Identify which cell holds the provided text, then report its [x, y] central coordinate. 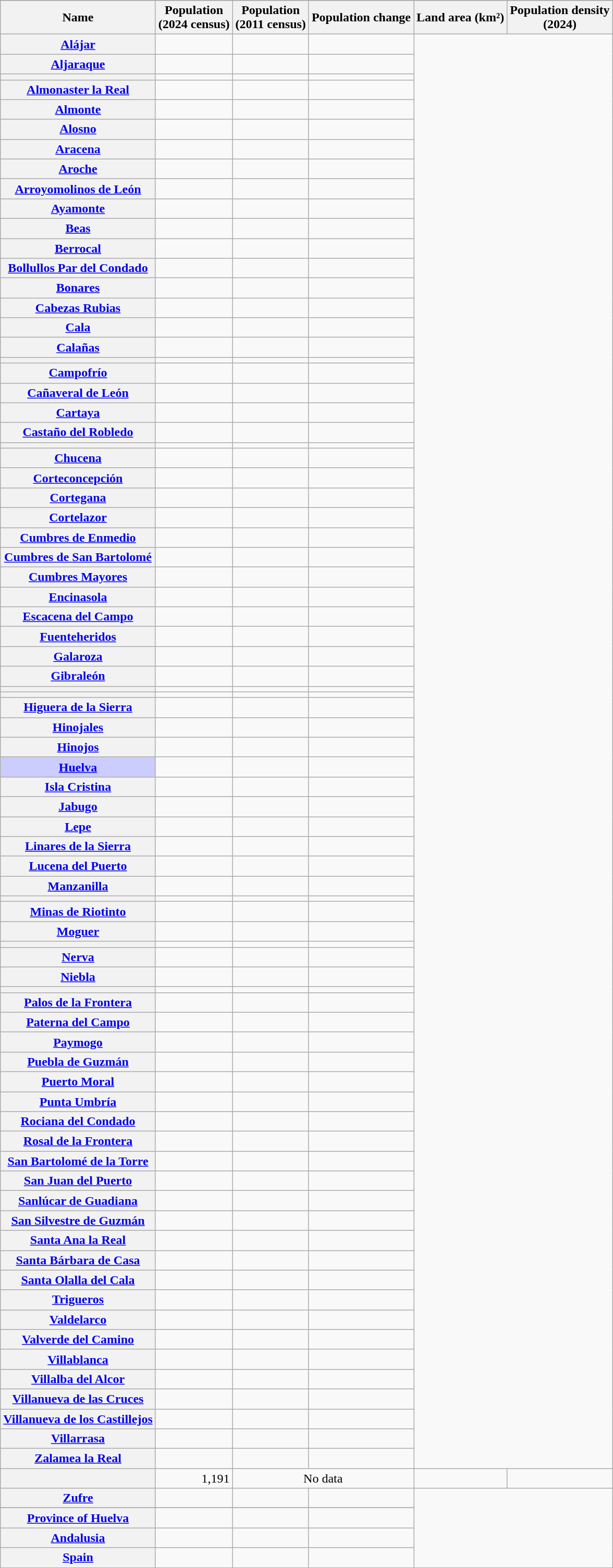
Cumbres de Enmedio [78, 537]
Villalba del Alcor [78, 1379]
Province of Huelva [78, 1518]
Villarrasa [78, 1439]
Alájar [78, 44]
San Bartolomé de la Torre [78, 1161]
Land area (km²) [461, 18]
Paterna del Campo [78, 1022]
Palos de la Frontera [78, 1002]
Campofrío [78, 373]
Escacena del Campo [78, 617]
Bonares [78, 288]
Beas [78, 228]
Fuenteheridos [78, 637]
Almonaster la Real [78, 90]
Isla Cristina [78, 787]
Niebla [78, 977]
Rosal de la Frontera [78, 1141]
Alosno [78, 129]
Minas de Riotinto [78, 912]
Nerva [78, 957]
Cabezas Rubias [78, 308]
Aljaraque [78, 64]
Chucena [78, 458]
Villanueva de las Cruces [78, 1399]
Population(2024 census) [194, 18]
Name [78, 18]
Huelva [78, 767]
Santa Ana la Real [78, 1240]
Cala [78, 328]
Cortelazor [78, 517]
Aroche [78, 169]
Manzanilla [78, 886]
Puerto Moral [78, 1081]
Corteconcepción [78, 478]
Jabugo [78, 806]
Gibraleón [78, 676]
Ayamonte [78, 208]
Cañaveral de León [78, 393]
Cumbres de San Bartolomé [78, 557]
Valverde del Camino [78, 1339]
No data [323, 1478]
1,191 [194, 1478]
Cumbres Mayores [78, 577]
Lucena del Puerto [78, 866]
Spain [78, 1558]
Sanlúcar de Guadiana [78, 1201]
Encinasola [78, 597]
Cortegana [78, 497]
Aracena [78, 149]
Bollullos Par del Condado [78, 268]
Paymogo [78, 1042]
Calañas [78, 347]
Berrocal [78, 248]
Villablanca [78, 1359]
Santa Bárbara de Casa [78, 1260]
Galaroza [78, 656]
San Juan del Puerto [78, 1181]
Population(2011 census) [271, 18]
Villanueva de los Castillejos [78, 1418]
Zufre [78, 1498]
Hinojales [78, 727]
Punta Umbría [78, 1102]
Cartaya [78, 413]
Castaño del Robledo [78, 432]
Moguer [78, 931]
Linares de la Sierra [78, 847]
Higuera de la Sierra [78, 707]
Hinojos [78, 747]
Lepe [78, 827]
Valdelarco [78, 1320]
Puebla de Guzmán [78, 1062]
San Silvestre de Guzmán [78, 1221]
Population change [361, 18]
Almonte [78, 109]
Arroyomolinos de León [78, 189]
Zalamea la Real [78, 1459]
Rociana del Condado [78, 1122]
Trigueros [78, 1300]
Andalusia [78, 1538]
Santa Olalla del Cala [78, 1280]
Population density(2024) [560, 18]
